Capture the cell that displays the provided text and extract its (x, y) central coordinate. 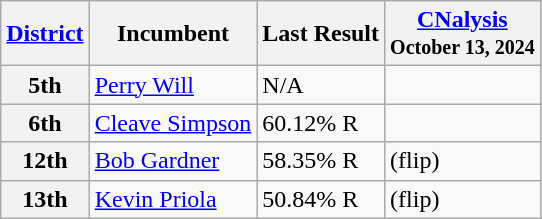
Bob Gardner (173, 161)
6th (45, 123)
Cleave Simpson (173, 123)
District (45, 34)
58.35% R (321, 161)
13th (45, 199)
5th (45, 85)
50.84% R (321, 199)
Perry Will (173, 85)
Last Result (321, 34)
N/A (321, 85)
Kevin Priola (173, 199)
CNalysisOctober 13, 2024 (463, 34)
Incumbent (173, 34)
12th (45, 161)
60.12% R (321, 123)
